Determine the [x, y] coordinate at the center of the cell enclosing the given text.  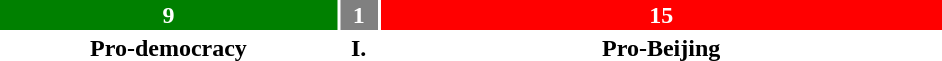
1 [358, 15]
15 [661, 15]
9 [168, 15]
